For the text-containing cell, return its midpoint in (X, Y) coordinate format. 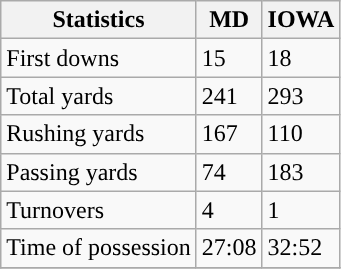
32:52 (301, 248)
1 (301, 210)
18 (301, 58)
Time of possession (99, 248)
183 (301, 172)
First downs (99, 58)
4 (229, 210)
74 (229, 172)
241 (229, 96)
Passing yards (99, 172)
Statistics (99, 20)
167 (229, 134)
293 (301, 96)
15 (229, 58)
Turnovers (99, 210)
IOWA (301, 20)
Rushing yards (99, 134)
MD (229, 20)
110 (301, 134)
Total yards (99, 96)
27:08 (229, 248)
